Pinpoint the cell where the given text exists, returning its (X, Y) midpoint coordinate. 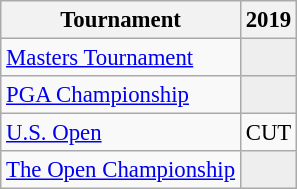
PGA Championship (121, 95)
CUT (268, 133)
2019 (268, 20)
Masters Tournament (121, 58)
The Open Championship (121, 170)
Tournament (121, 20)
U.S. Open (121, 133)
